Determine the [x, y] coordinate at the center of the cell enclosing the given text.  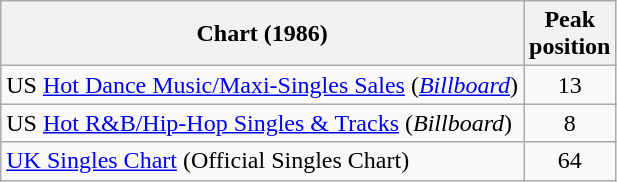
8 [570, 123]
UK Singles Chart (Official Singles Chart) [262, 161]
US Hot R&B/Hip-Hop Singles & Tracks (Billboard) [262, 123]
Chart (1986) [262, 34]
Peakposition [570, 34]
64 [570, 161]
13 [570, 85]
US Hot Dance Music/Maxi-Singles Sales (Billboard) [262, 85]
